Locate the cell with the specified text and output its (x, y) center coordinate. 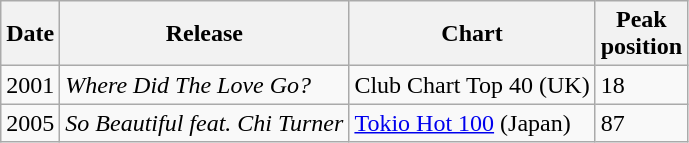
Where Did The Love Go? (204, 85)
Tokio Hot 100 (Japan) (472, 123)
So Beautiful feat. Chi Turner (204, 123)
Release (204, 34)
Date (30, 34)
2001 (30, 85)
Peakposition (641, 34)
18 (641, 85)
Chart (472, 34)
2005 (30, 123)
Club Chart Top 40 (UK) (472, 85)
87 (641, 123)
